Locate the cell with the specified text and output its (X, Y) center coordinate. 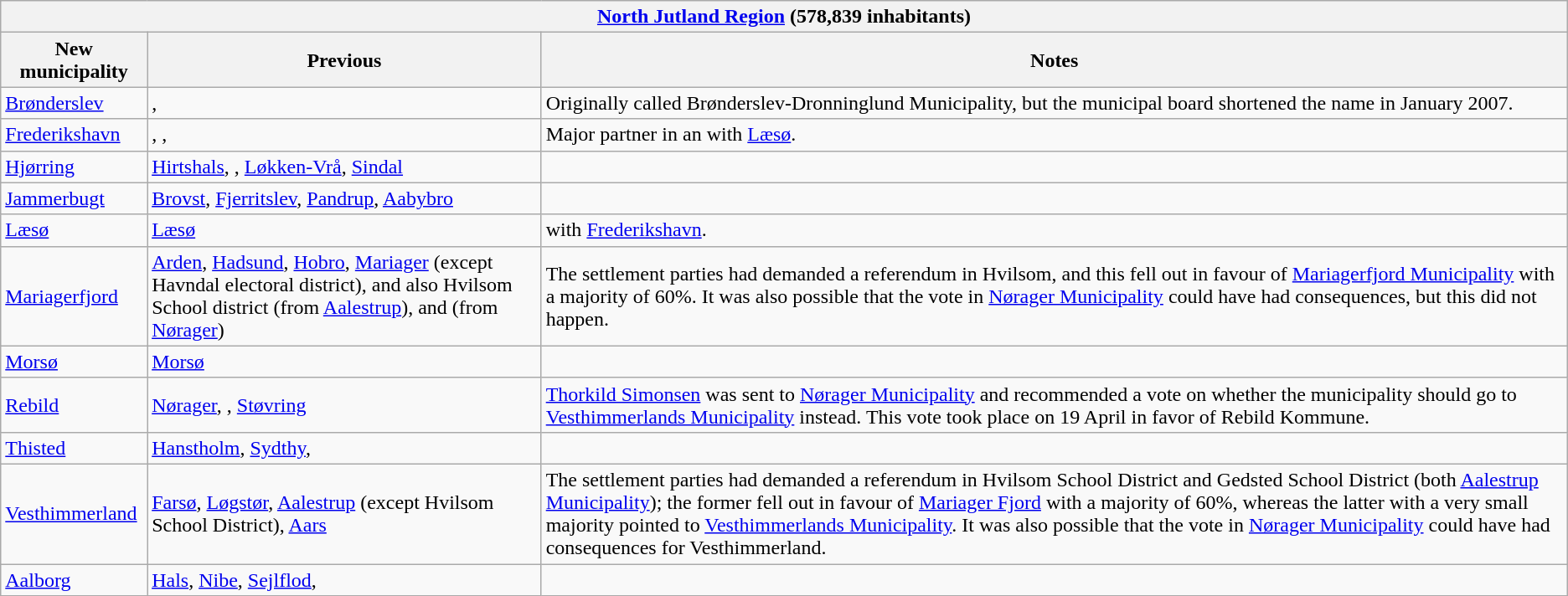
Notes (1054, 60)
Farsø, Løgstør, Aalestrup (except Hvilsom School District), Aars (345, 514)
New municipality (74, 60)
, , (345, 135)
Hirtshals, , Løkken-Vrå, Sindal (345, 167)
Aalborg (74, 580)
Jammerbugt (74, 198)
Mariagerfjord (74, 296)
Previous (345, 60)
Rebild (74, 405)
Hals, Nibe, Sejlflod, (345, 580)
North Jutland Region (578,839 inhabitants) (784, 17)
Brønderslev (74, 103)
Nørager, , Støvring (345, 405)
Thisted (74, 448)
with Frederikshavn. (1054, 230)
Frederikshavn (74, 135)
Originally called Brønderslev-Dronninglund Municipality, but the municipal board shortened the name in January 2007. (1054, 103)
, (345, 103)
Hjørring (74, 167)
Vesthimmerland (74, 514)
Brovst, Fjerritslev, Pandrup, Aabybro (345, 198)
Arden, Hadsund, Hobro, Mariager (except Havndal electoral district), and also Hvilsom School district (from Aalestrup), and (from Nørager) (345, 296)
Major partner in an with Læsø. (1054, 135)
Hanstholm, Sydthy, (345, 448)
